Identify which cell holds the provided text, then report its (x, y) central coordinate. 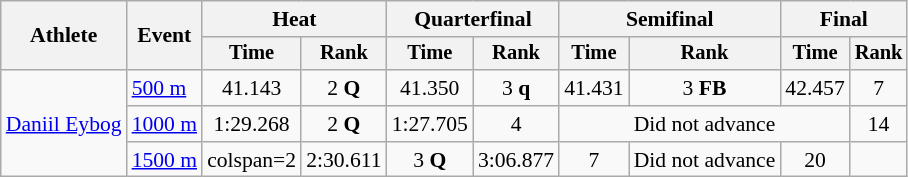
Event (164, 36)
41.143 (252, 88)
Did not advance (704, 124)
41.350 (430, 88)
Final (844, 19)
3 FB (705, 88)
Semifinal (670, 19)
3 q (516, 88)
7 (879, 88)
41.431 (594, 88)
Athlete (64, 36)
Heat (294, 19)
500 m (164, 88)
1:29.268 (252, 124)
1000 m (164, 124)
14 (879, 124)
Daniil Eybog (64, 124)
42.457 (814, 88)
1:27.705 (430, 124)
Quarterfinal (474, 19)
4 (516, 124)
